Return (X, Y) of the center of cell containing provided text 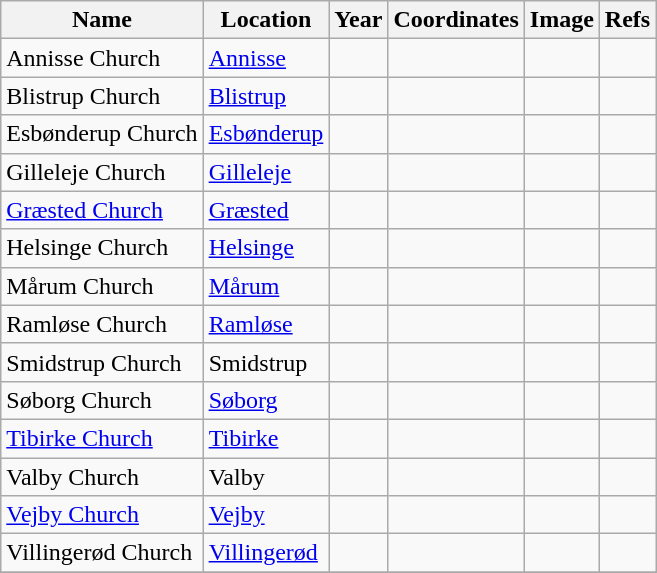
Vejby (266, 515)
Græsted Church (102, 210)
Smidstrup Church (102, 362)
Ramløse Church (102, 324)
Tibirke (266, 438)
Søborg (266, 400)
Tibirke Church (102, 438)
Coordinates (456, 20)
Gilleleje (266, 172)
Vejby Church (102, 515)
Gilleleje Church (102, 172)
Blistrup Church (102, 96)
Villingerød Church (102, 553)
Blistrup (266, 96)
Annisse (266, 58)
Valby (266, 477)
Esbønderup Church (102, 134)
Year (358, 20)
Helsinge Church (102, 248)
Image (562, 20)
Annisse Church (102, 58)
Villingerød (266, 553)
Græsted (266, 210)
Valby Church (102, 477)
Mårum Church (102, 286)
Refs (627, 20)
Mårum (266, 286)
Helsinge (266, 248)
Smidstrup (266, 362)
Location (266, 20)
Esbønderup (266, 134)
Søborg Church (102, 400)
Ramløse (266, 324)
Name (102, 20)
